Determine the [x, y] coordinate at the center of the cell enclosing the given text.  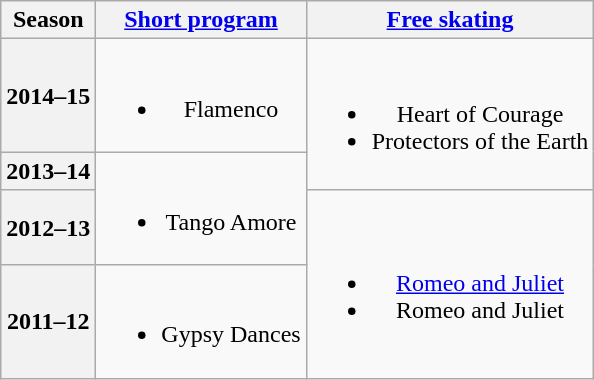
2013–14 [48, 171]
Short program [201, 20]
Flamenco [201, 96]
Heart of Courage Protectors of the Earth [450, 114]
Gypsy Dances [201, 322]
Season [48, 20]
2014–15 [48, 96]
Romeo and Juliet Romeo and Juliet [450, 284]
Free skating [450, 20]
2012–13 [48, 228]
2011–12 [48, 322]
Tango Amore [201, 208]
